Capture the cell that displays the provided text and extract its (x, y) central coordinate. 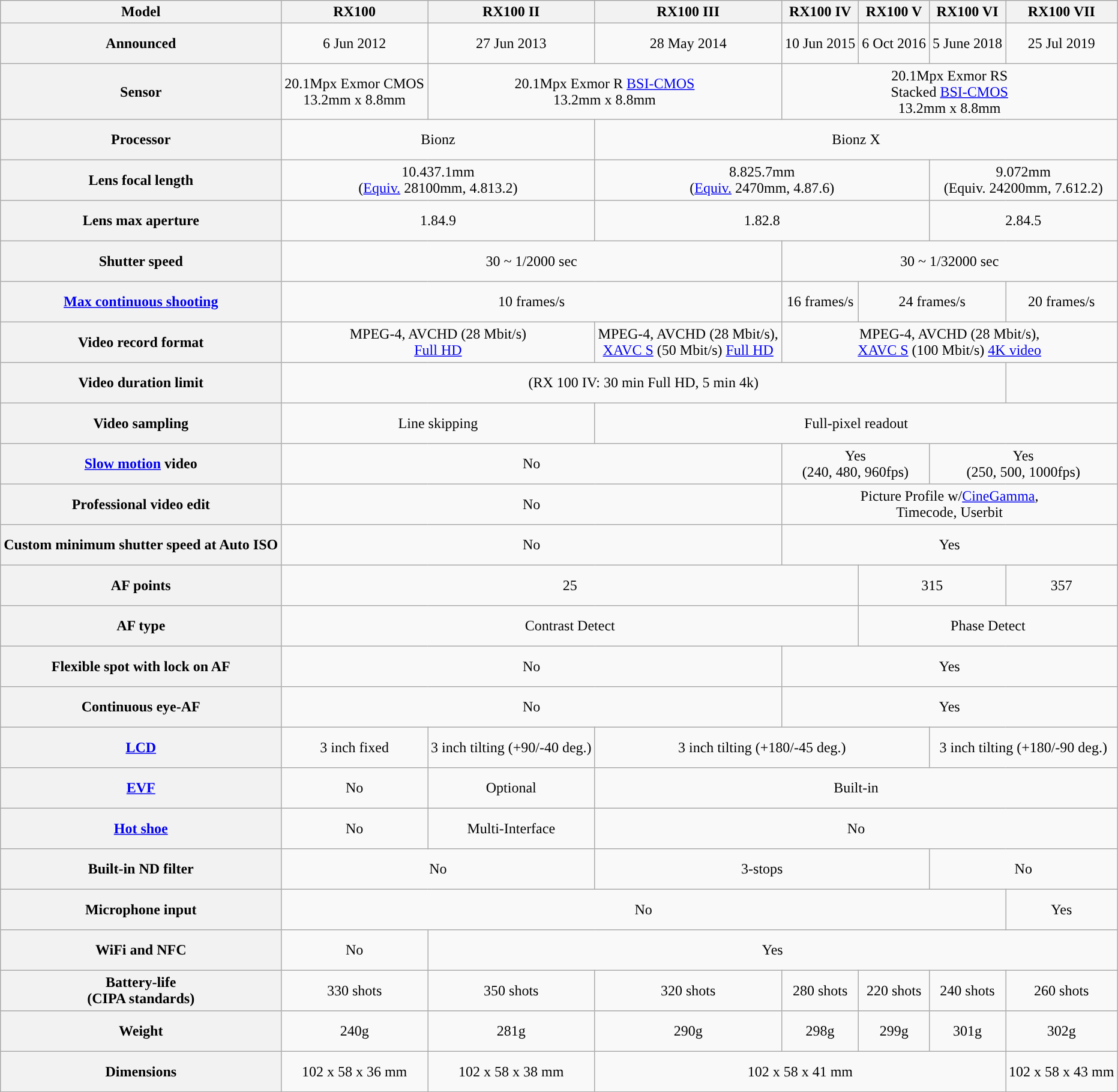
301g (967, 1031)
Built-in ND filter (141, 869)
Line skipping (438, 423)
AF type (141, 626)
Video duration limit (141, 382)
Built-in (856, 788)
RX100 II (511, 12)
Phase Detect (988, 626)
Video sampling (141, 423)
Microphone input (141, 909)
Yes(250, 500, 1000fps) (1024, 463)
102 x 58 x 38 mm (511, 1072)
20.1Mpx Exmor RS Stacked BSI-CMOS13.2mm x 8.8mm (949, 91)
10.437.1mm (Equiv. 28100mm, 4.813.2) (438, 180)
298g (820, 1031)
16 frames/s (820, 301)
Shutter speed (141, 261)
RX100 IV (820, 12)
Announced (141, 44)
281g (511, 1031)
RX100 VII (1062, 12)
2.84.5 (1024, 220)
MPEG-4, AVCHD (28 Mbit/s),XAVC S (50 Mbit/s) Full HD (688, 342)
RX100 III (688, 12)
Multi-Interface (511, 828)
EVF (141, 788)
302g (1062, 1031)
3 inch fixed (355, 747)
Model (141, 12)
280 shots (820, 991)
RX100 V (894, 12)
260 shots (1062, 991)
Contrast Detect (570, 626)
10 Jun 2015 (820, 44)
1.84.9 (438, 220)
102 x 58 x 36 mm (355, 1072)
Professional video edit (141, 504)
357 (1062, 585)
3 inch tilting (+180/-90 deg.) (1024, 747)
290g (688, 1031)
25 (570, 585)
Battery-life(CIPA standards) (141, 991)
Bionz (438, 139)
Bionz X (856, 139)
Picture Profile w/CineGamma,Timecode, Userbit (949, 504)
Hot shoe (141, 828)
9.072mm (Equiv. 24200mm, 7.612.2) (1024, 180)
LCD (141, 747)
Processor (141, 139)
Optional (511, 788)
3-stops (762, 869)
240g (355, 1031)
8.825.7mm(Equiv. 2470mm, 4.87.6) (762, 180)
3 inch tilting (+180/-45 deg.) (762, 747)
5 June 2018 (967, 44)
20.1Mpx Exmor R BSI-CMOS13.2mm x 8.8mm (604, 91)
220 shots (894, 991)
320 shots (688, 991)
Lens focal length (141, 180)
Flexible spot with lock on AF (141, 666)
Weight (141, 1031)
240 shots (967, 991)
102 x 58 x 43 mm (1062, 1072)
299g (894, 1031)
102 x 58 x 41 mm (801, 1072)
350 shots (511, 991)
25 Jul 2019 (1062, 44)
27 Jun 2013 (511, 44)
(RX 100 IV: 30 min Full HD, 5 min 4k) (643, 382)
1.82.8 (762, 220)
10 frames/s (532, 301)
Max continuous shooting (141, 301)
Dimensions (141, 1072)
Video record format (141, 342)
RX100 (355, 12)
30 ~ 1/2000 sec (532, 261)
AF points (141, 585)
Custom minimum shutter speed at Auto ISO (141, 544)
RX100 VI (967, 12)
WiFi and NFC (141, 950)
330 shots (355, 991)
6 Jun 2012 (355, 44)
30 ~ 1/32000 sec (949, 261)
Full-pixel readout (856, 423)
315 (933, 585)
Lens max aperture (141, 220)
Slow motion video (141, 463)
24 frames/s (933, 301)
Yes(240, 480, 960fps) (855, 463)
MPEG-4, AVCHD (28 Mbit/s)Full HD (438, 342)
3 inch tilting (+90/-40 deg.) (511, 747)
20.1Mpx Exmor CMOS13.2mm x 8.8mm (355, 91)
Continuous eye-AF (141, 707)
Sensor (141, 91)
MPEG-4, AVCHD (28 Mbit/s),XAVC S (100 Mbit/s) 4K video (949, 342)
28 May 2014 (688, 44)
6 Oct 2016 (894, 44)
20 frames/s (1062, 301)
